Search for the cell housing the specified text and yield its (x, y) center coordinate. 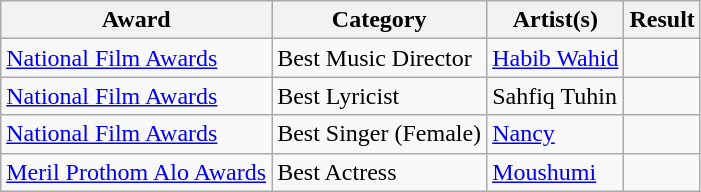
Award (136, 20)
Habib Wahid (556, 58)
Best Lyricist (380, 96)
Meril Prothom Alo Awards (136, 172)
Category (380, 20)
Best Actress (380, 172)
Sahfiq Tuhin (556, 96)
Moushumi (556, 172)
Result (662, 20)
Artist(s) (556, 20)
Best Music Director (380, 58)
Nancy (556, 134)
Best Singer (Female) (380, 134)
